For the text-containing cell, return its midpoint in [x, y] coordinate format. 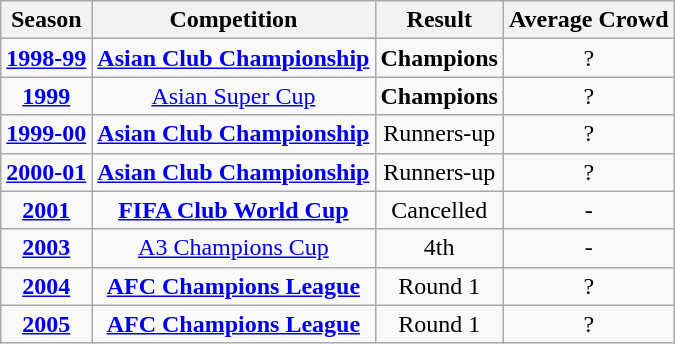
2005 [46, 324]
4th [439, 248]
Average Crowd [588, 20]
Competition [234, 20]
1999-00 [46, 134]
Asian Super Cup [234, 96]
2003 [46, 248]
2001 [46, 210]
FIFA Club World Cup [234, 210]
2000-01 [46, 172]
A3 Champions Cup [234, 248]
Cancelled [439, 210]
Result [439, 20]
1999 [46, 96]
Season [46, 20]
1998-99 [46, 58]
2004 [46, 286]
